Extract the (x, y) coordinate from the center of the cell holding the provided text.  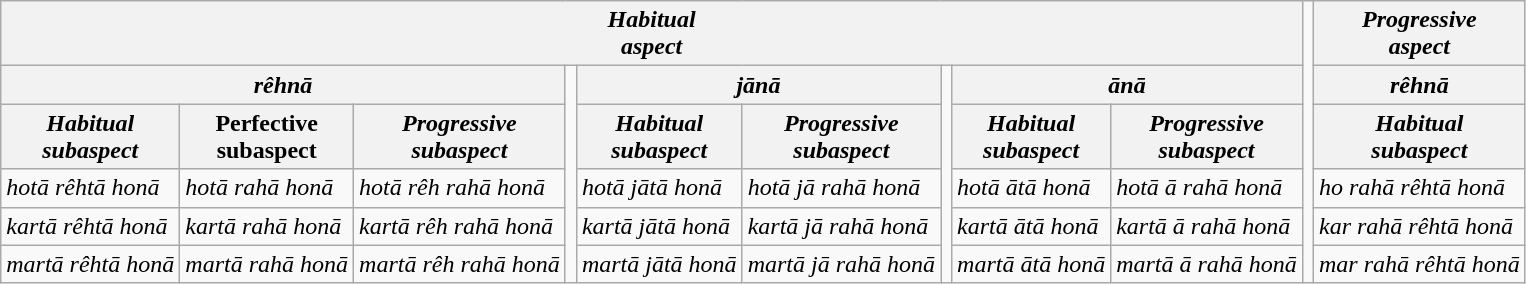
martā rêh rahā honā (460, 264)
jānā (758, 85)
martā rahā honā (267, 264)
kartā rêh rahā honā (460, 226)
hotā jātā honā (659, 188)
ānā (1128, 85)
kartā rahā honā (267, 226)
hotā ātā honā (1032, 188)
kartā ātā honā (1032, 226)
Progressiveaspect (1419, 34)
kartā jā rahā honā (841, 226)
ho rahā rêhtā honā (1419, 188)
kar rahā rêhtā honā (1419, 226)
hotā ā rahā honā (1207, 188)
hotā jā rahā honā (841, 188)
kartā rêhtā honā (90, 226)
mar rahā rêhtā honā (1419, 264)
martā ā rahā honā (1207, 264)
martā ātā honā (1032, 264)
hotā rêhtā honā (90, 188)
Perfectivesubaspect (267, 136)
hotā rêh rahā honā (460, 188)
kartā jātā honā (659, 226)
martā jā rahā honā (841, 264)
martā jātā honā (659, 264)
martā rêhtā honā (90, 264)
kartā ā rahā honā (1207, 226)
Habitualaspect (652, 34)
hotā rahā honā (267, 188)
